Return (x, y) of the center of cell containing provided text 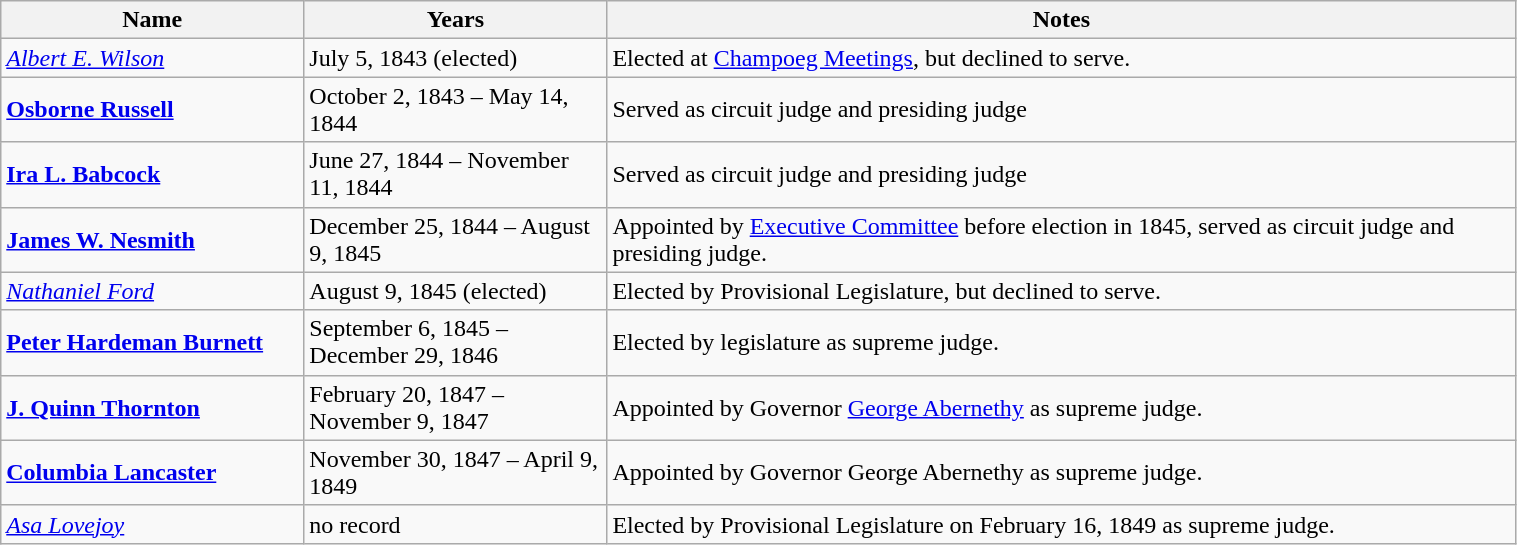
Elected by legislature as supreme judge. (1062, 342)
July 5, 1843 (elected) (456, 58)
Columbia Lancaster (152, 472)
Peter Hardeman Burnett (152, 342)
November 30, 1847 – April 9, 1849 (456, 472)
December 25, 1844 – August 9, 1845 (456, 240)
Albert E. Wilson (152, 58)
Appointed by Executive Committee before election in 1845, served as circuit judge and presiding judge. (1062, 240)
J. Quinn Thornton (152, 408)
June 27, 1844 – November 11, 1844 (456, 174)
August 9, 1845 (elected) (456, 291)
September 6, 1845 – December 29, 1846 (456, 342)
Years (456, 20)
October 2, 1843 – May 14, 1844 (456, 110)
no record (456, 524)
James W. Nesmith (152, 240)
Osborne Russell (152, 110)
Ira L. Babcock (152, 174)
Notes (1062, 20)
Name (152, 20)
February 20, 1847 – November 9, 1847 (456, 408)
Asa Lovejoy (152, 524)
Elected by Provisional Legislature, but declined to serve. (1062, 291)
Elected at Champoeg Meetings, but declined to serve. (1062, 58)
Nathaniel Ford (152, 291)
Elected by Provisional Legislature on February 16, 1849 as supreme judge. (1062, 524)
